Determine the [X, Y] coordinate at the center of the cell enclosing the given text.  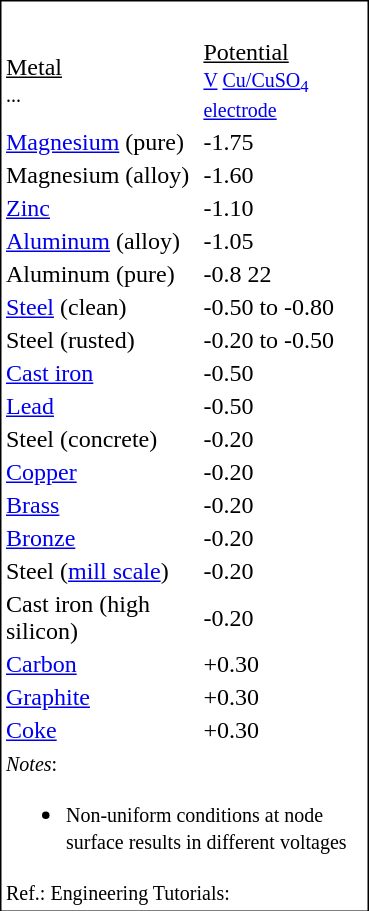
PotentialV Cu/CuSO4 electrode [280, 81]
Zinc [101, 208]
Bronze [101, 538]
Copper [101, 472]
Coke [101, 730]
Carbon [101, 664]
Graphite [101, 697]
Lead [101, 406]
-0.20 to -0.50 [280, 340]
-0.8 22 [280, 274]
-1.75 [280, 142]
Steel (clean) [101, 307]
Aluminum (pure) [101, 274]
Cast iron (high silicon) [101, 618]
Aluminum (alloy) [101, 241]
Cast iron [101, 373]
Magnesium (pure) [101, 142]
-1.05 [280, 241]
-1.10 [280, 208]
-1.60 [280, 175]
Steel (mill scale) [101, 571]
Steel (concrete) [101, 439]
-0.50 to -0.80 [280, 307]
Metal... [101, 81]
Brass [101, 505]
Notes:Non-uniform conditions at node surface results in different voltagesRef.: Engineering Tutorials: [181, 828]
Steel (rusted) [101, 340]
Magnesium (alloy) [101, 175]
